Search for the cell housing the specified text and yield its (x, y) center coordinate. 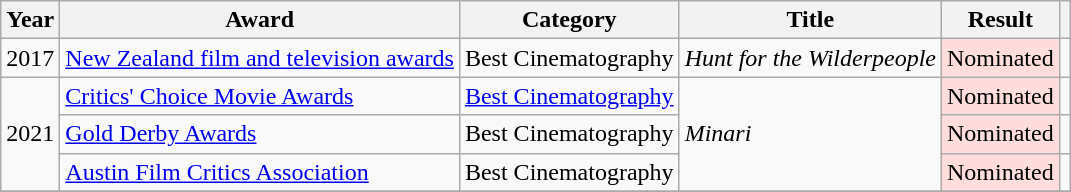
New Zealand film and television awards (260, 58)
Title (810, 20)
Minari (810, 134)
Critics' Choice Movie Awards (260, 96)
Award (260, 20)
Year (30, 20)
2017 (30, 58)
Category (569, 20)
2021 (30, 134)
Result (1000, 20)
Hunt for the Wilderpeople (810, 58)
Austin Film Critics Association (260, 172)
Gold Derby Awards (260, 134)
